Identify which cell holds the provided text, then report its [x, y] central coordinate. 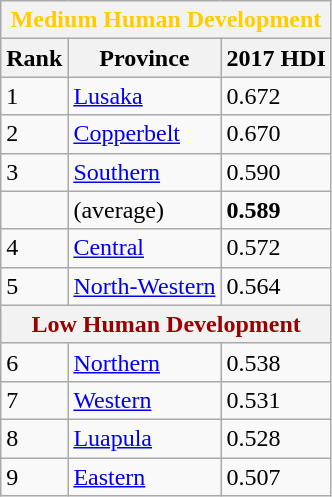
0.572 [276, 248]
0.538 [276, 362]
Lusaka [144, 96]
5 [34, 286]
Central [144, 248]
2 [34, 134]
0.507 [276, 477]
0.589 [276, 210]
8 [34, 438]
6 [34, 362]
Western [144, 400]
Medium Human Development [166, 20]
1 [34, 96]
Luapula [144, 438]
Southern [144, 172]
3 [34, 172]
0.672 [276, 96]
Low Human Development [166, 324]
0.564 [276, 286]
9 [34, 477]
Province [144, 58]
North-Western [144, 286]
Northern [144, 362]
4 [34, 248]
Copperbelt [144, 134]
0.531 [276, 400]
0.590 [276, 172]
0.670 [276, 134]
(average) [144, 210]
7 [34, 400]
2017 HDI [276, 58]
Eastern [144, 477]
0.528 [276, 438]
Rank [34, 58]
